Determine the [x, y] coordinate at the center of the cell enclosing the given text.  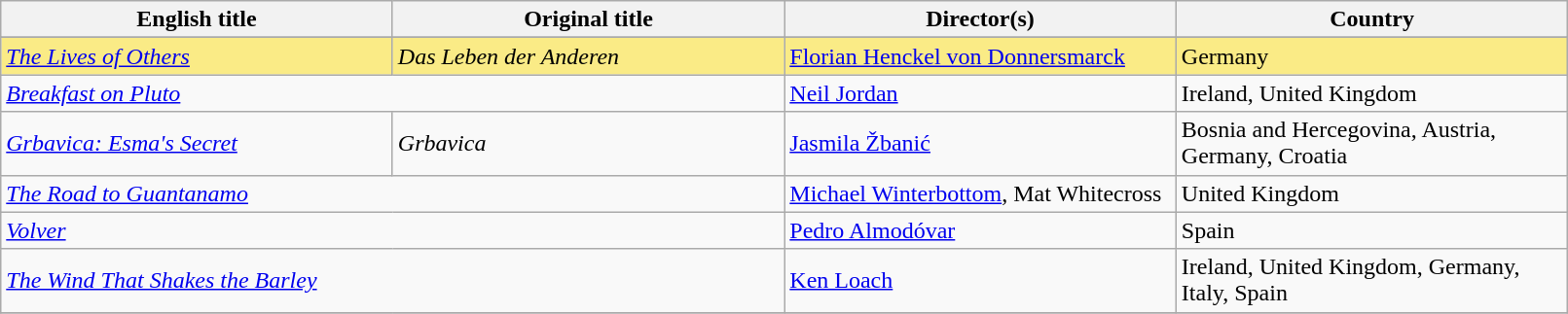
Grbavica [588, 144]
The Wind That Shakes the Barley [393, 280]
Volver [393, 230]
Spain [1372, 230]
Germany [1372, 56]
Jasmila Žbanić [981, 144]
The Lives of Others [197, 56]
Pedro Almodóvar [981, 230]
English title [197, 19]
United Kingdom [1372, 193]
The Road to Guantanamo [393, 193]
Original title [588, 19]
Country [1372, 19]
Florian Henckel von Donnersmarck [981, 56]
Ken Loach [981, 280]
Bosnia and Hercegovina, Austria, Germany, Croatia [1372, 144]
Director(s) [981, 19]
Breakfast on Pluto [393, 93]
Ireland, United Kingdom, Germany, Italy, Spain [1372, 280]
Grbavica: Esma's Secret [197, 144]
Das Leben der Anderen [588, 56]
Neil Jordan [981, 93]
Michael Winterbottom, Mat Whitecross [981, 193]
Ireland, United Kingdom [1372, 93]
